For the text-containing cell, return its midpoint in (X, Y) coordinate format. 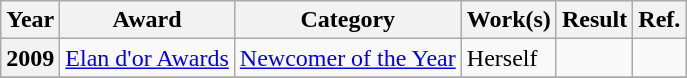
Result (594, 20)
Year (30, 20)
Elan d'or Awards (147, 58)
2009 (30, 58)
Award (147, 20)
Newcomer of the Year (348, 58)
Ref. (660, 20)
Category (348, 20)
Herself (508, 58)
Work(s) (508, 20)
